Locate the cell with the specified text and output its (X, Y) center coordinate. 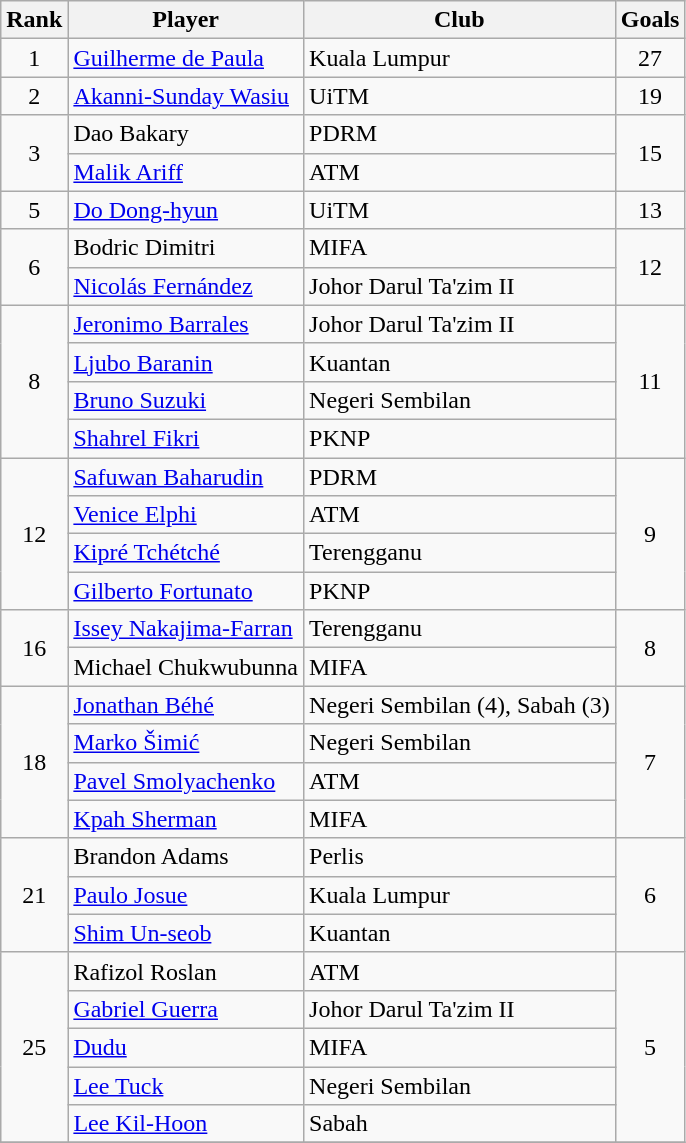
Issey Nakajima-Farran (186, 629)
Venice Elphi (186, 515)
Rafizol Roslan (186, 971)
21 (34, 895)
Bruno Suzuki (186, 400)
Guilherme de Paula (186, 58)
Jonathan Béhé (186, 705)
Bodric Dimitri (186, 248)
Kipré Tchétché (186, 553)
Perlis (460, 857)
Safuwan Baharudin (186, 477)
Gabriel Guerra (186, 1009)
Club (460, 20)
Akanni-Sunday Wasiu (186, 96)
Goals (650, 20)
Ljubo Baranin (186, 362)
11 (650, 381)
Shahrel Fikri (186, 438)
19 (650, 96)
Nicolás Fernández (186, 286)
Paulo Josue (186, 895)
2 (34, 96)
27 (650, 58)
Dao Bakary (186, 134)
9 (650, 534)
Gilberto Fortunato (186, 591)
Lee Kil-Hoon (186, 1124)
15 (650, 153)
16 (34, 648)
Malik Ariff (186, 172)
13 (650, 210)
1 (34, 58)
Jeronimo Barrales (186, 324)
Negeri Sembilan (4), Sabah (3) (460, 705)
Rank (34, 20)
Do Dong-hyun (186, 210)
Lee Tuck (186, 1085)
Kpah Sherman (186, 819)
Marko Šimić (186, 743)
Brandon Adams (186, 857)
25 (34, 1047)
Dudu (186, 1047)
3 (34, 153)
Player (186, 20)
Pavel Smolyachenko (186, 781)
18 (34, 762)
7 (650, 762)
Sabah (460, 1124)
Michael Chukwubunna (186, 667)
Shim Un-seob (186, 933)
